Output the (X, Y) coordinate of the center of the cell containing the given text.  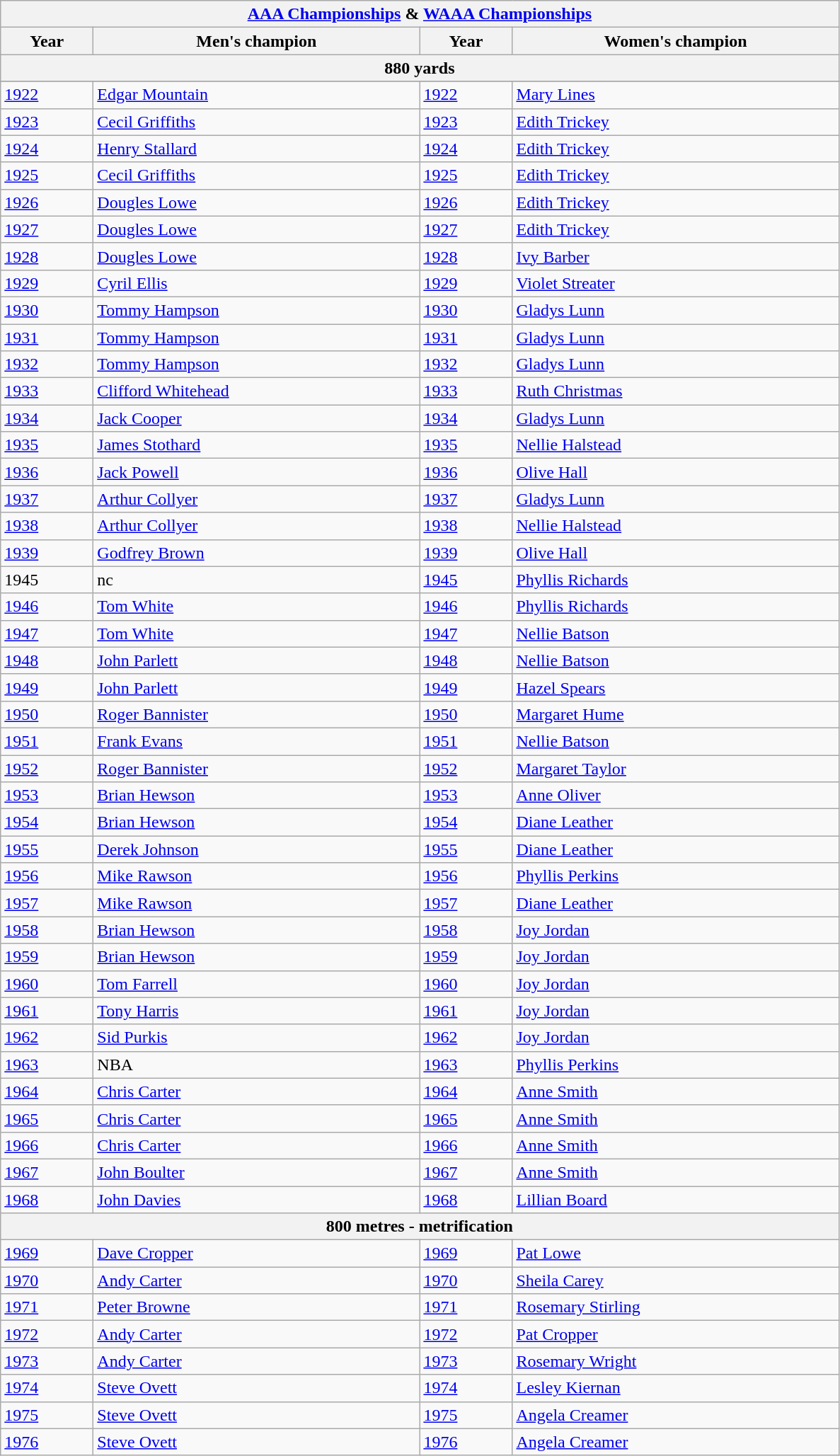
Tom Farrell (256, 984)
Cyril Ellis (256, 283)
Frank Evans (256, 741)
Jack Cooper (256, 418)
Henry Stallard (256, 149)
Pat Cropper (675, 1334)
Lillian Board (675, 1200)
John Boulter (256, 1172)
Violet Streater (675, 283)
Jack Powell (256, 472)
Clifford Whitehead (256, 391)
Rosemary Stirling (675, 1307)
Mary Lines (675, 95)
John Davies (256, 1200)
Ruth Christmas (675, 391)
Men's champion (256, 41)
Women's champion (675, 41)
Lesley Kiernan (675, 1388)
Sid Purkis (256, 1038)
Ivy Barber (675, 256)
Hazel Spears (675, 687)
Peter Browne (256, 1307)
James Stothard (256, 445)
880 yards (420, 68)
Derek Johnson (256, 849)
800 metres - metrification (420, 1227)
Godfrey Brown (256, 553)
Edgar Mountain (256, 95)
Sheila Carey (675, 1280)
Margaret Taylor (675, 768)
Dave Cropper (256, 1254)
Tony Harris (256, 1011)
Anne Oliver (675, 796)
Rosemary Wright (675, 1361)
Margaret Hume (675, 714)
AAA Championships & WAAA Championships (420, 14)
Pat Lowe (675, 1254)
nc (256, 580)
NBA (256, 1065)
